For the text-containing cell, return its midpoint in (X, Y) coordinate format. 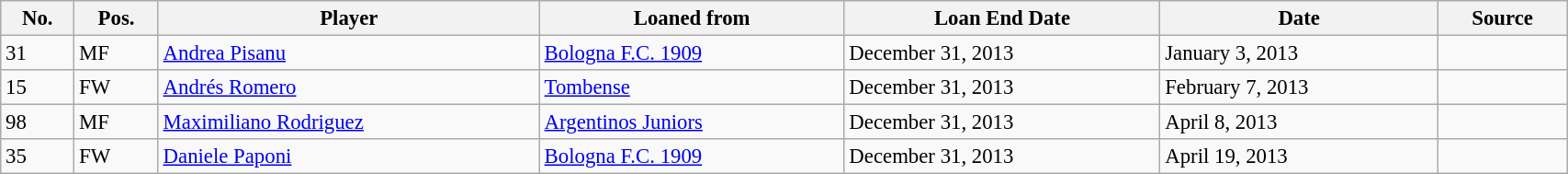
No. (38, 18)
98 (38, 122)
Loan End Date (1002, 18)
Player (349, 18)
April 19, 2013 (1299, 157)
Andrea Pisanu (349, 53)
15 (38, 87)
Source (1502, 18)
Argentinos Juniors (692, 122)
Andrés Romero (349, 87)
Tombense (692, 87)
January 3, 2013 (1299, 53)
35 (38, 157)
Pos. (117, 18)
Loaned from (692, 18)
Date (1299, 18)
Daniele Paponi (349, 157)
31 (38, 53)
February 7, 2013 (1299, 87)
April 8, 2013 (1299, 122)
Maximiliano Rodriguez (349, 122)
